Provide the [X, Y] coordinate of the cell's center where the given text is located.  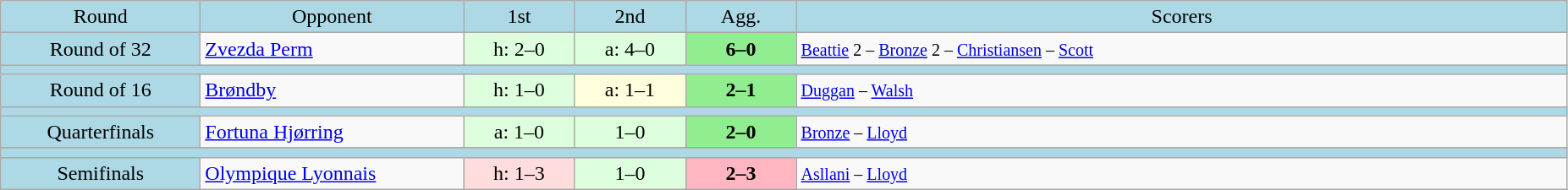
h: 1–0 [520, 90]
a: 1–1 [630, 90]
2–1 [741, 90]
Beattie 2 – Bronze 2 – Christiansen – Scott [1181, 49]
Round [101, 17]
h: 2–0 [520, 49]
2nd [630, 17]
a: 4–0 [630, 49]
2–0 [741, 132]
1st [520, 17]
Duggan – Walsh [1181, 90]
h: 1–3 [520, 173]
Agg. [741, 17]
Brøndby [332, 90]
Quarterfinals [101, 132]
a: 1–0 [520, 132]
Asllani – Lloyd [1181, 173]
6–0 [741, 49]
Olympique Lyonnais [332, 173]
Semifinals [101, 173]
Round of 16 [101, 90]
Zvezda Perm [332, 49]
Fortuna Hjørring [332, 132]
Scorers [1181, 17]
2–3 [741, 173]
Bronze – Lloyd [1181, 132]
Opponent [332, 17]
Round of 32 [101, 49]
